For the text-containing cell, return its midpoint in [X, Y] coordinate format. 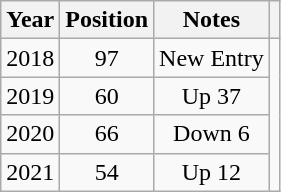
2021 [30, 172]
Position [107, 20]
New Entry [212, 58]
Up 37 [212, 96]
Down 6 [212, 134]
2020 [30, 134]
2019 [30, 96]
60 [107, 96]
97 [107, 58]
54 [107, 172]
Up 12 [212, 172]
66 [107, 134]
Year [30, 20]
2018 [30, 58]
Notes [212, 20]
